For the text-containing cell, return its midpoint in [X, Y] coordinate format. 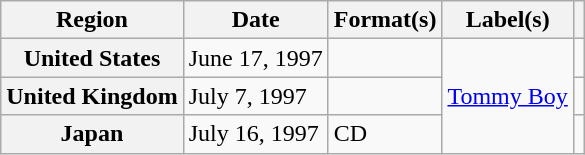
Label(s) [508, 20]
United States [92, 58]
Tommy Boy [508, 96]
Date [256, 20]
United Kingdom [92, 96]
June 17, 1997 [256, 58]
Region [92, 20]
CD [385, 134]
Japan [92, 134]
July 7, 1997 [256, 96]
July 16, 1997 [256, 134]
Format(s) [385, 20]
